Search for the cell housing the specified text and yield its [X, Y] center coordinate. 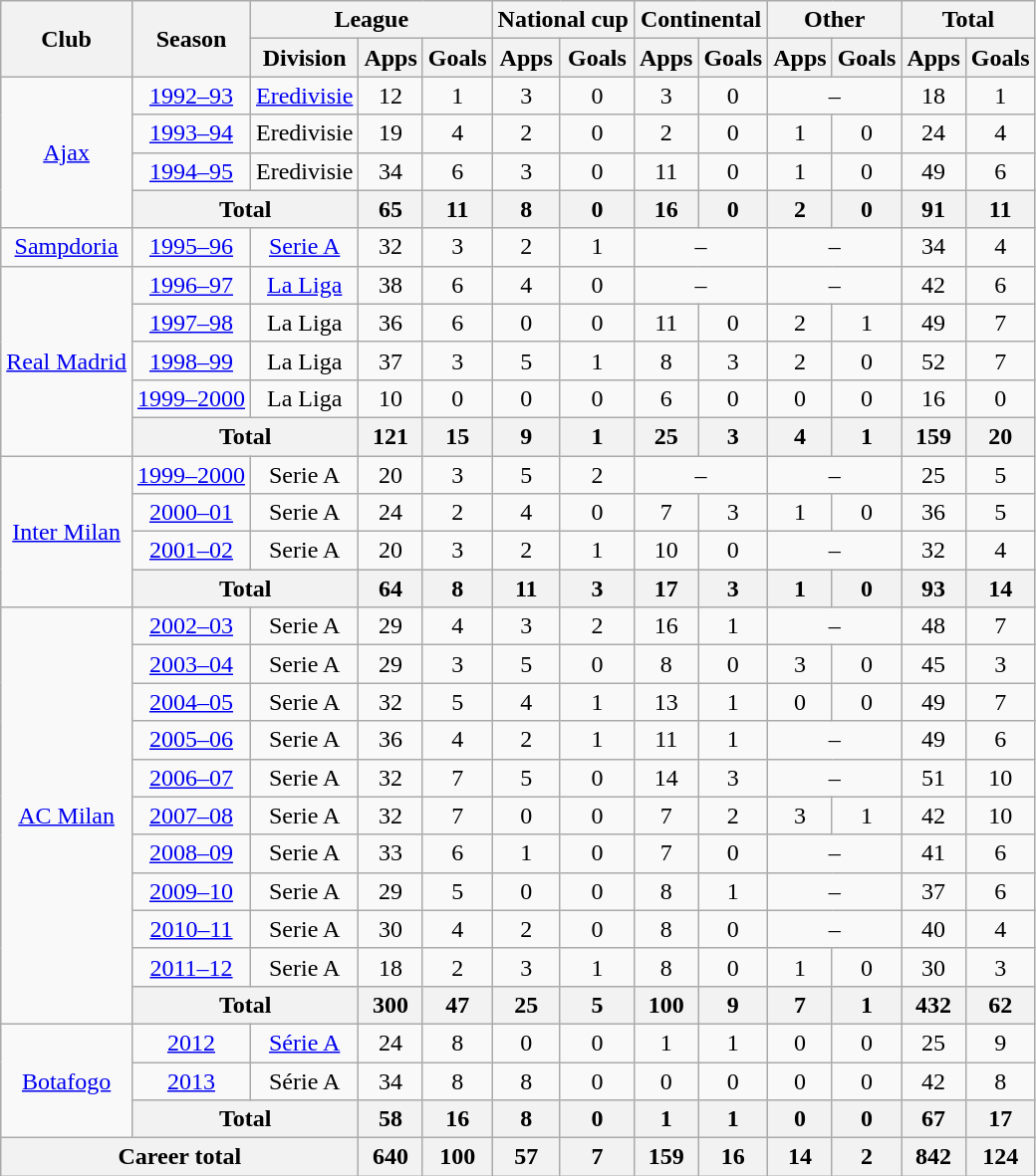
Continental [700, 20]
121 [390, 436]
1992–93 [191, 96]
Botafogo [67, 1080]
842 [933, 1157]
91 [933, 209]
Other [835, 20]
124 [1000, 1157]
47 [457, 1005]
League [373, 20]
1994–95 [191, 171]
2012 [191, 1043]
38 [390, 285]
33 [390, 853]
Club [67, 39]
12 [390, 96]
Inter Milan [67, 532]
Sampdoria [67, 247]
1993–94 [191, 133]
19 [390, 133]
15 [457, 436]
93 [933, 588]
48 [933, 626]
2013 [191, 1080]
432 [933, 1005]
2001–02 [191, 551]
1995–96 [191, 247]
Career total [179, 1157]
1998–99 [191, 360]
64 [390, 588]
51 [933, 778]
52 [933, 360]
1996–97 [191, 285]
Season [191, 39]
65 [390, 209]
National cup [563, 20]
Real Madrid [67, 360]
2002–03 [191, 626]
2004–05 [191, 702]
Division [305, 58]
58 [390, 1119]
40 [933, 929]
2009–10 [191, 891]
62 [1000, 1005]
57 [526, 1157]
2008–09 [191, 853]
300 [390, 1005]
41 [933, 853]
Ajax [67, 152]
67 [933, 1119]
640 [390, 1157]
2005–06 [191, 740]
45 [933, 664]
2011–12 [191, 967]
2010–11 [191, 929]
1997–98 [191, 323]
AC Milan [67, 817]
13 [665, 702]
2000–01 [191, 513]
2003–04 [191, 664]
2006–07 [191, 778]
2007–08 [191, 816]
